Search for the cell housing the specified text and yield its (X, Y) center coordinate. 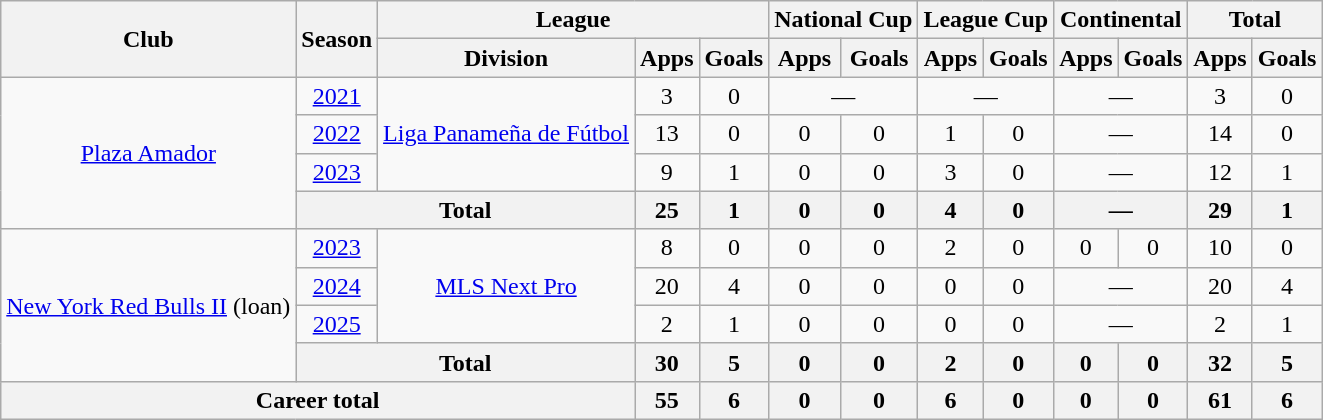
13 (667, 134)
2025 (337, 324)
Club (148, 39)
Continental (1121, 20)
25 (667, 210)
League (574, 20)
Liga Panameña de Fútbol (506, 134)
8 (667, 248)
55 (667, 400)
30 (667, 362)
14 (1220, 134)
10 (1220, 248)
Plaza Amador (148, 153)
2024 (337, 286)
Career total (318, 400)
Division (506, 58)
New York Red Bulls II (loan) (148, 305)
National Cup (844, 20)
Season (337, 39)
9 (667, 172)
12 (1220, 172)
MLS Next Pro (506, 286)
2021 (337, 96)
29 (1220, 210)
League Cup (986, 20)
32 (1220, 362)
61 (1220, 400)
2022 (337, 134)
